Extract the [X, Y] coordinate from the center of the cell holding the provided text.  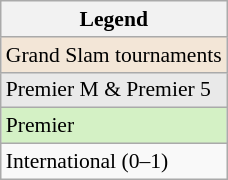
Premier [114, 126]
Legend [114, 19]
Premier M & Premier 5 [114, 90]
International (0–1) [114, 162]
Grand Slam tournaments [114, 55]
